Identify which cell holds the provided text, then report its (X, Y) central coordinate. 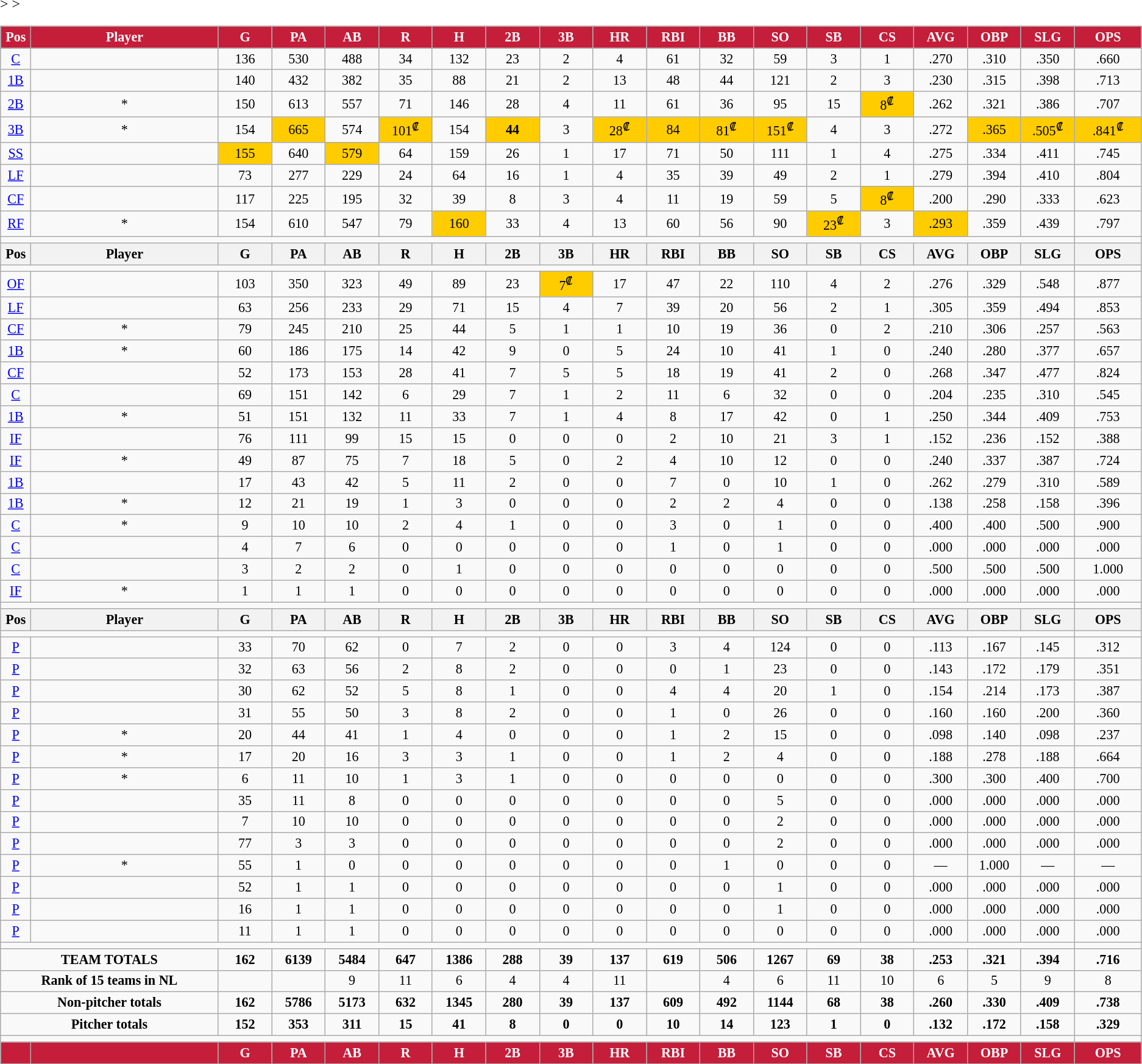
76 (245, 439)
.258 (995, 504)
.235 (995, 395)
.664 (1108, 757)
5173 (352, 1003)
547 (352, 224)
.260 (941, 1003)
140 (245, 80)
579 (352, 154)
557 (352, 104)
488 (352, 59)
382 (352, 80)
.334 (995, 154)
.132 (941, 1025)
77 (245, 844)
.745 (1108, 154)
323 (352, 284)
.167 (995, 647)
.360 (1108, 713)
.315 (995, 80)
.312 (1108, 647)
22 (726, 284)
.154 (941, 691)
23₡ (834, 224)
.236 (995, 439)
195 (352, 199)
.210 (941, 329)
75 (352, 460)
.877 (1108, 284)
353 (299, 1025)
.253 (941, 959)
229 (352, 175)
.333 (1048, 199)
73 (245, 175)
28₡ (620, 130)
432 (299, 80)
.398 (1048, 80)
Rank of 15 teams in NL (110, 981)
.900 (1108, 526)
640 (299, 154)
155 (245, 154)
152 (245, 1025)
186 (299, 351)
.660 (1108, 59)
.386 (1048, 104)
Pitcher totals (110, 1025)
288 (512, 959)
.179 (1048, 669)
506 (726, 959)
.657 (1108, 351)
.250 (941, 417)
TEAM TOTALS (110, 959)
.589 (1108, 482)
.365 (995, 130)
7₡ (566, 284)
110 (780, 284)
.548 (1048, 284)
.477 (1048, 373)
.700 (1108, 778)
.214 (995, 691)
153 (352, 373)
574 (352, 130)
Non-pitcher totals (110, 1003)
.623 (1108, 199)
.439 (1048, 224)
210 (352, 329)
103 (245, 284)
.268 (941, 373)
.853 (1108, 308)
160 (459, 224)
245 (299, 329)
81₡ (726, 130)
.275 (941, 154)
.145 (1048, 647)
277 (299, 175)
647 (406, 959)
.290 (995, 199)
.272 (941, 130)
.305 (941, 308)
.337 (995, 460)
225 (299, 199)
43 (299, 482)
31 (245, 713)
.257 (1048, 329)
124 (780, 647)
175 (352, 351)
619 (673, 959)
.204 (941, 395)
121 (780, 80)
6139 (299, 959)
136 (245, 59)
5786 (299, 1003)
.280 (995, 351)
.494 (1048, 308)
256 (299, 308)
88 (459, 80)
.545 (1108, 395)
34 (406, 59)
OF (16, 284)
.344 (995, 417)
47 (673, 284)
159 (459, 154)
173 (299, 373)
25 (406, 329)
1386 (459, 959)
5484 (352, 959)
.563 (1108, 329)
.270 (941, 59)
95 (780, 104)
.841₡ (1108, 130)
.716 (1108, 959)
.411 (1048, 154)
350 (299, 284)
68 (834, 1003)
146 (459, 104)
84 (673, 130)
.230 (941, 80)
.707 (1108, 104)
.347 (995, 373)
99 (352, 439)
.138 (941, 504)
30 (245, 691)
117 (245, 199)
.797 (1108, 224)
.293 (941, 224)
151₡ (780, 130)
530 (299, 59)
70 (299, 647)
.753 (1108, 417)
.330 (995, 1003)
.396 (1108, 504)
87 (299, 460)
311 (352, 1025)
280 (512, 1003)
48 (673, 80)
.306 (995, 329)
.113 (941, 647)
632 (406, 1003)
1345 (459, 1003)
.173 (1048, 691)
.713 (1108, 80)
609 (673, 1003)
142 (352, 395)
150 (245, 104)
.276 (941, 284)
.505₡ (1048, 130)
101₡ (406, 130)
610 (299, 224)
.724 (1108, 460)
.824 (1108, 373)
89 (459, 284)
.738 (1108, 1003)
123 (780, 1025)
.143 (941, 669)
492 (726, 1003)
613 (299, 104)
.278 (995, 757)
.351 (1108, 669)
.804 (1108, 175)
233 (352, 308)
.140 (995, 735)
51 (245, 417)
.377 (1048, 351)
.388 (1108, 439)
.237 (1108, 735)
90 (780, 224)
1144 (780, 1003)
RF (16, 224)
.410 (1048, 175)
1267 (780, 959)
SS (16, 154)
665 (299, 130)
.350 (1048, 59)
